Output the (x, y) coordinate of the center of the cell containing the given text.  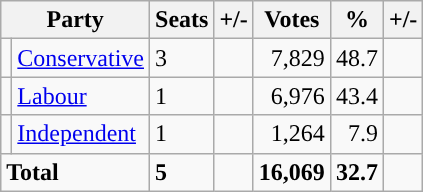
Seats (182, 20)
% (356, 20)
Total (76, 172)
32.7 (356, 172)
7,829 (292, 58)
Independent (81, 134)
7.9 (356, 134)
Party (76, 20)
3 (182, 58)
48.7 (356, 58)
5 (182, 172)
16,069 (292, 172)
Votes (292, 20)
6,976 (292, 96)
Labour (81, 96)
Conservative (81, 58)
1,264 (292, 134)
43.4 (356, 96)
